For the text-containing cell, return its midpoint in [X, Y] coordinate format. 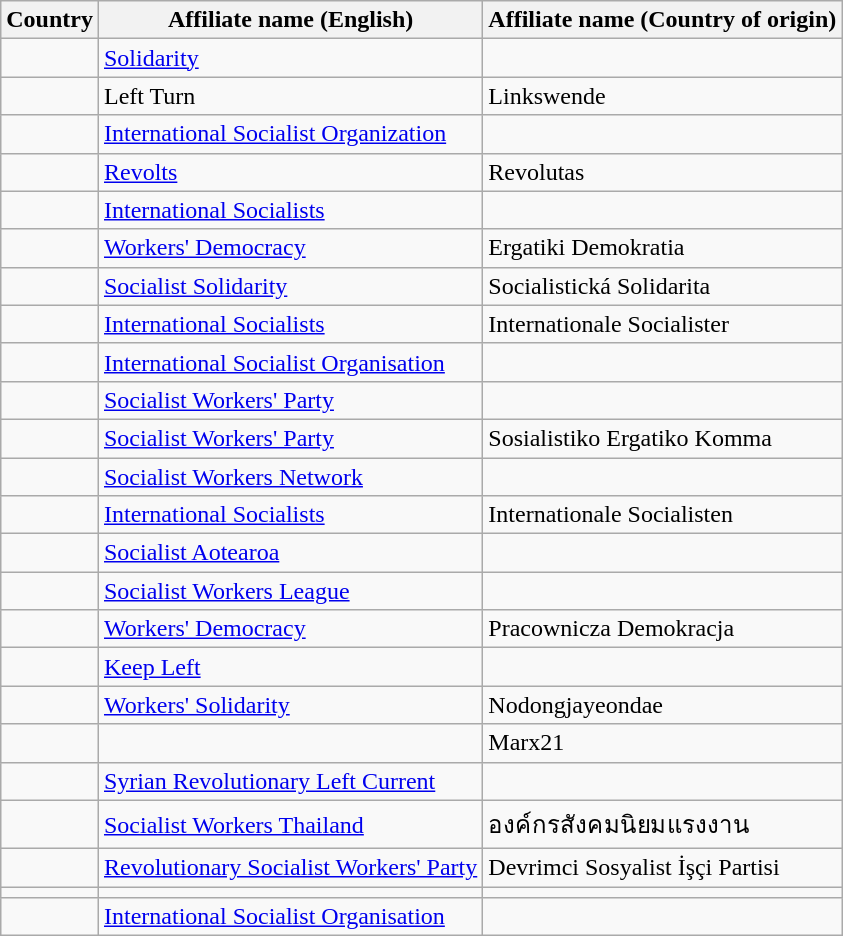
Revolutionary Socialist Workers' Party [290, 868]
Affiliate name (English) [290, 20]
Internationale Socialisten [662, 515]
Sosialistiko Ergatiko Komma [662, 438]
Socialist Workers League [290, 591]
Country [50, 20]
องค์กรสังคมนิยมแรงงาน [662, 824]
Left Turn [290, 96]
Socialist Workers Network [290, 477]
Syrian Revolutionary Left Current [290, 781]
Linkswende [662, 96]
Internationale Socialister [662, 324]
Socialist Aotearoa [290, 553]
Revolutas [662, 172]
Affiliate name (Country of origin) [662, 20]
Solidarity [290, 58]
Pracownicza Demokracja [662, 629]
Keep Left [290, 667]
Ergatiki Demokratia [662, 248]
Socialist Solidarity [290, 286]
Workers' Solidarity [290, 705]
Devrimci Sosyalist İşçi Partisi [662, 868]
Nodongjayeondae [662, 705]
Socialistická Solidarita [662, 286]
Socialist Workers Thailand [290, 824]
Marx21 [662, 743]
Revolts [290, 172]
International Socialist Organization [290, 134]
